Output the [X, Y] coordinate of the center of the cell containing the given text.  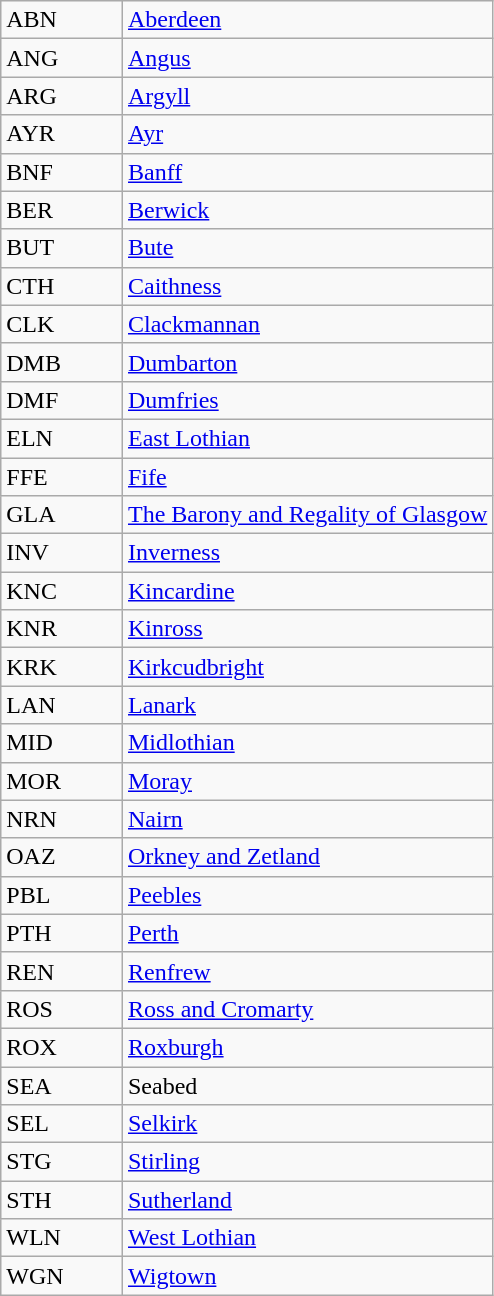
Wigtown [307, 1276]
Peebles [307, 895]
Inverness [307, 553]
Ayr [307, 134]
DMF [62, 400]
ABN [62, 20]
BUT [62, 248]
East Lothian [307, 438]
Berwick [307, 210]
Clackmannan [307, 324]
ROX [62, 1047]
PTH [62, 933]
Caithness [307, 286]
Renfrew [307, 971]
PBL [62, 895]
KNR [62, 629]
INV [62, 553]
Argyll [307, 96]
STG [62, 1162]
Banff [307, 172]
ROS [62, 1009]
Orkney and Zetland [307, 857]
Lanark [307, 705]
Ross and Cromarty [307, 1009]
Seabed [307, 1085]
Nairn [307, 819]
Moray [307, 781]
WGN [62, 1276]
Kincardine [307, 591]
Selkirk [307, 1124]
Angus [307, 58]
Fife [307, 477]
CTH [62, 286]
The Barony and Regality of Glasgow [307, 515]
AYR [62, 134]
SEL [62, 1124]
Perth [307, 933]
Aberdeen [307, 20]
Bute [307, 248]
LAN [62, 705]
KRK [62, 667]
Kinross [307, 629]
BNF [62, 172]
ARG [62, 96]
BER [62, 210]
Dumfries [307, 400]
REN [62, 971]
MOR [62, 781]
FFE [62, 477]
SEA [62, 1085]
Kirkcudbright [307, 667]
Midlothian [307, 743]
OAZ [62, 857]
Roxburgh [307, 1047]
KNC [62, 591]
Sutherland [307, 1200]
ELN [62, 438]
Stirling [307, 1162]
STH [62, 1200]
ANG [62, 58]
WLN [62, 1238]
NRN [62, 819]
Dumbarton [307, 362]
West Lothian [307, 1238]
CLK [62, 324]
MID [62, 743]
GLA [62, 515]
DMB [62, 362]
